Locate the cell with the specified text and output its (x, y) center coordinate. 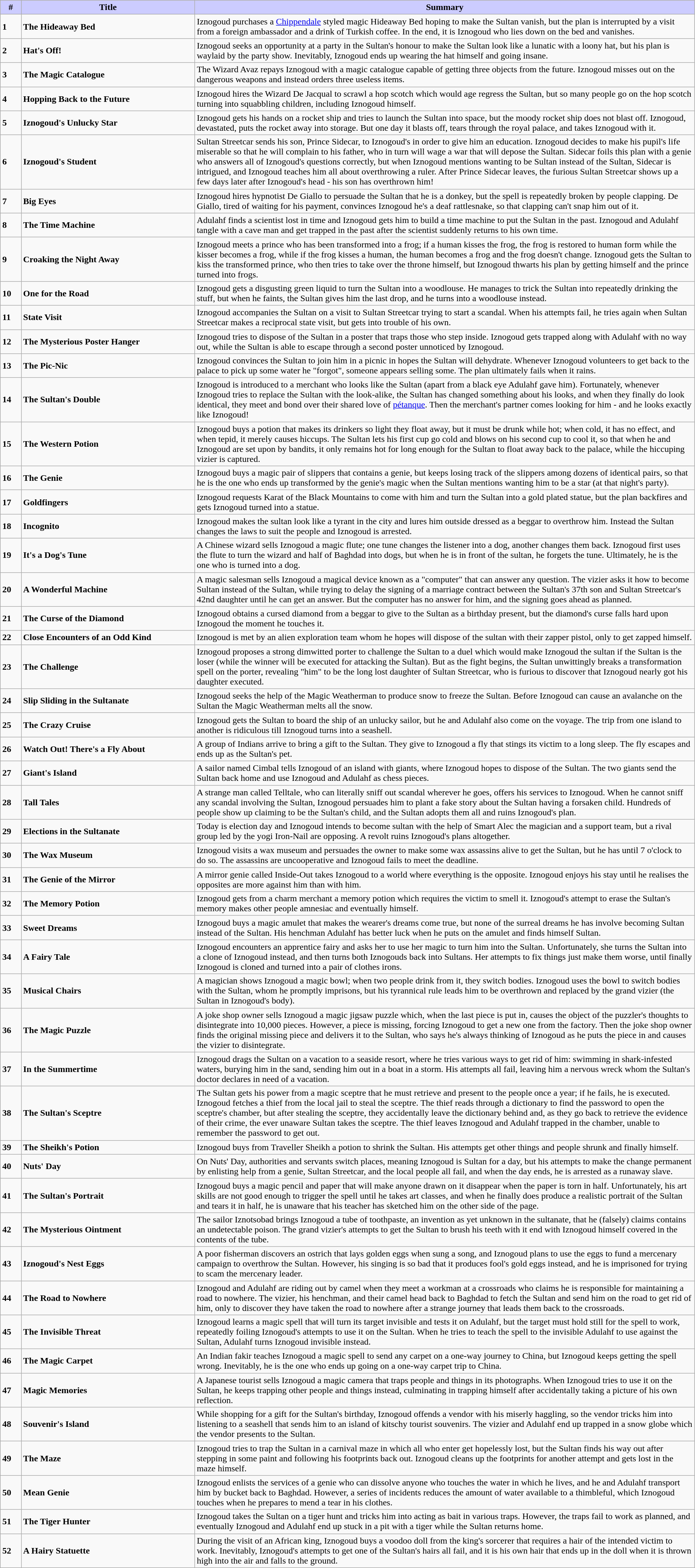
The Mysterious Poster Hanger (108, 342)
The Sheikh's Potion (108, 1147)
Iznogoud's Student (108, 162)
6 (11, 162)
Incognito (108, 526)
A Hairy Statuette (108, 1551)
The Pic-Nic (108, 366)
10 (11, 293)
27 (11, 773)
Nuts' Day (108, 1166)
21 (11, 619)
The Magic Puzzle (108, 1030)
14 (11, 400)
The Maze (108, 1458)
28 (11, 802)
43 (11, 1264)
One for the Road (108, 293)
Slip Sliding in the Sultanate (108, 701)
The Time Machine (108, 225)
In the Summertime (108, 1069)
7 (11, 201)
The Memory Potion (108, 904)
44 (11, 1298)
38 (11, 1113)
30 (11, 856)
Big Eyes (108, 201)
The Sultan's Portrait (108, 1195)
The Invisible Threat (108, 1332)
4 (11, 99)
12 (11, 342)
42 (11, 1229)
The Crazy Cruise (108, 725)
Summary (445, 7)
Watch Out! There's a Fly About (108, 749)
3 (11, 75)
22 (11, 637)
Elections in the Sultanate (108, 831)
48 (11, 1424)
29 (11, 831)
Iznogoud buys from Traveller Sheikh a potion to shrink the Sultan. His attempts get other things and people shrunk and finally himself. (445, 1147)
Hopping Back to the Future (108, 99)
It's a Dog's Tune (108, 555)
18 (11, 526)
33 (11, 928)
37 (11, 1069)
State Visit (108, 317)
24 (11, 701)
Title (108, 7)
Iznogoud's Unlucky Star (108, 123)
26 (11, 749)
47 (11, 1390)
Close Encounters of an Odd Kind (108, 637)
# (11, 7)
17 (11, 502)
Goldfingers (108, 502)
1 (11, 27)
31 (11, 879)
Iznogoud is met by an alien exploration team whom he hopes will dispose of the sultan with their zapper pistol, only to get zapped himself. (445, 637)
Sweet Dreams (108, 928)
2 (11, 50)
39 (11, 1147)
13 (11, 366)
51 (11, 1522)
A Wonderful Machine (108, 589)
Mean Genie (108, 1492)
23 (11, 667)
45 (11, 1332)
11 (11, 317)
Hat's Off! (108, 50)
The Curse of the Diamond (108, 619)
The Road to Nowhere (108, 1298)
8 (11, 225)
9 (11, 259)
Giant's Island (108, 773)
The Western Potion (108, 444)
16 (11, 478)
49 (11, 1458)
41 (11, 1195)
40 (11, 1166)
The Sultan's Double (108, 400)
Iznogoud's Nest Eggs (108, 1264)
The Sultan's Sceptre (108, 1113)
Musical Chairs (108, 991)
25 (11, 725)
32 (11, 904)
52 (11, 1551)
Tall Tales (108, 802)
Croaking the Night Away (108, 259)
Magic Memories (108, 1390)
46 (11, 1361)
34 (11, 957)
36 (11, 1030)
The Wax Museum (108, 856)
50 (11, 1492)
A Fairy Tale (108, 957)
The Tiger Hunter (108, 1522)
The Genie (108, 478)
35 (11, 991)
20 (11, 589)
The Magic Carpet (108, 1361)
The Hideaway Bed (108, 27)
Souvenir's Island (108, 1424)
The Mysterious Ointment (108, 1229)
15 (11, 444)
The Magic Catalogue (108, 75)
5 (11, 123)
19 (11, 555)
The Challenge (108, 667)
The Genie of the Mirror (108, 879)
